Provide the (x, y) coordinate of the cell's center where the given text is located.  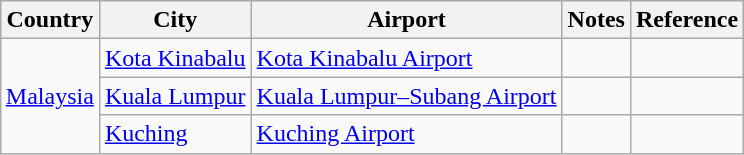
Country (50, 20)
Airport (406, 20)
Kota Kinabalu Airport (406, 58)
City (175, 20)
Notes (596, 20)
Kuching (175, 134)
Malaysia (50, 96)
Kota Kinabalu (175, 58)
Reference (686, 20)
Kuala Lumpur–Subang Airport (406, 96)
Kuala Lumpur (175, 96)
Kuching Airport (406, 134)
